Search for the cell housing the specified text and yield its (x, y) center coordinate. 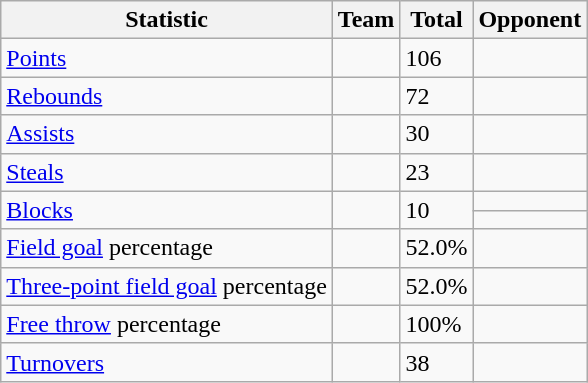
Field goal percentage (167, 248)
Free throw percentage (167, 324)
72 (436, 96)
Statistic (167, 20)
Team (366, 20)
38 (436, 362)
30 (436, 134)
Points (167, 58)
10 (436, 210)
Blocks (167, 210)
23 (436, 172)
Three-point field goal percentage (167, 286)
Steals (167, 172)
Opponent (530, 20)
Assists (167, 134)
100% (436, 324)
106 (436, 58)
Rebounds (167, 96)
Turnovers (167, 362)
Total (436, 20)
